Return the [x, y] coordinate for the center point of the cell that contains the specified text.  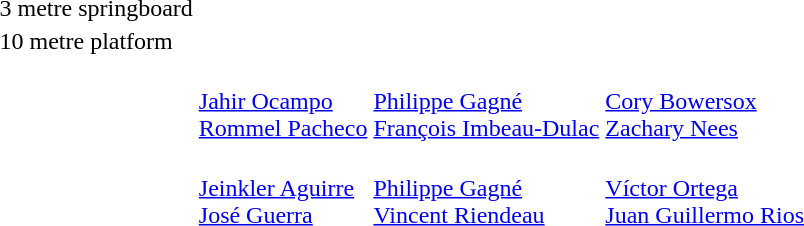
Philippe GagnéFrançois Imbeau-Dulac [486, 101]
Jahir OcampoRommel Pacheco [283, 101]
